Identify which cell holds the provided text, then report its [x, y] central coordinate. 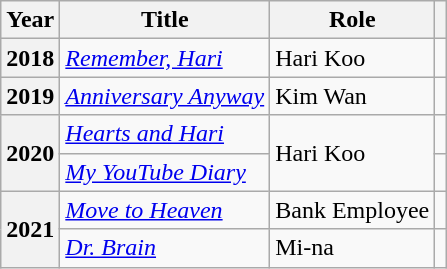
Move to Heaven [165, 210]
My YouTube Diary [165, 172]
Dr. Brain [165, 248]
Role [352, 20]
2021 [30, 229]
Kim Wan [352, 96]
Anniversary Anyway [165, 96]
Hearts and Hari [165, 134]
Year [30, 20]
2019 [30, 96]
2020 [30, 153]
Bank Employee [352, 210]
Mi-na [352, 248]
Remember, Hari [165, 58]
2018 [30, 58]
Title [165, 20]
